Identify which cell holds the provided text, then report its [X, Y] central coordinate. 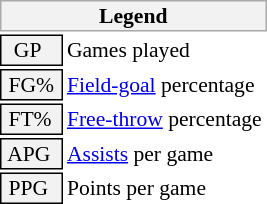
Assists per game [166, 154]
Field-goal percentage [166, 85]
PPG [31, 188]
Free-throw percentage [166, 120]
Games played [166, 50]
GP [31, 50]
FG% [31, 85]
Legend [134, 16]
FT% [31, 120]
APG [31, 154]
Points per game [166, 188]
